Provide the [X, Y] coordinate of the cell's center where the given text is located.  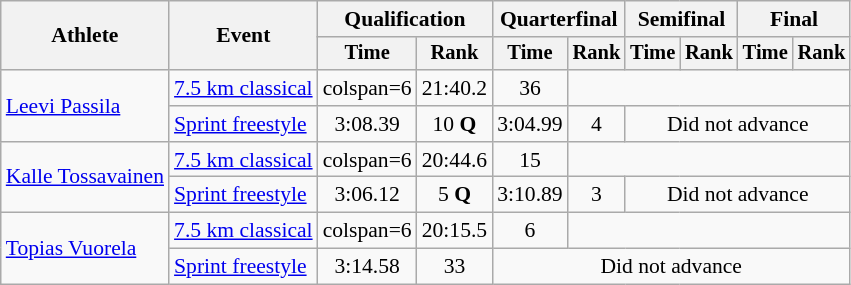
3:14.58 [368, 267]
Athlete [85, 36]
Semifinal [681, 19]
Qualification [406, 19]
20:15.5 [454, 231]
21:40.2 [454, 88]
10 Q [454, 124]
3:06.12 [368, 195]
4 [597, 124]
20:44.6 [454, 160]
3:04.99 [530, 124]
Event [244, 36]
3 [597, 195]
5 Q [454, 195]
Quarterfinal [558, 19]
15 [530, 160]
Leevi Passila [85, 106]
Topias Vuorela [85, 248]
6 [530, 231]
Final [794, 19]
3:08.39 [368, 124]
Kalle Tossavainen [85, 178]
3:10.89 [530, 195]
36 [530, 88]
33 [454, 267]
